Provide the (X, Y) coordinate of the cell's center where the given text is located.  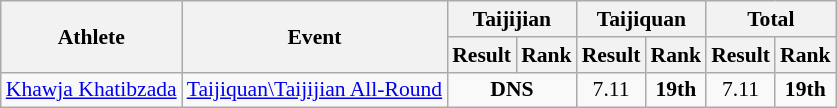
DNS (512, 90)
Taijiquan\Taijijian All-Round (315, 90)
Athlete (92, 36)
Taijiquan (642, 19)
Event (315, 36)
Taijijian (512, 19)
Khawja Khatibzada (92, 90)
Total (770, 19)
